For the text-containing cell, return its midpoint in (x, y) coordinate format. 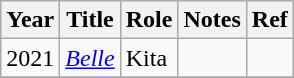
Notes (212, 20)
Title (90, 20)
Role (149, 20)
Ref (270, 20)
Belle (90, 58)
Year (30, 20)
Kita (149, 58)
2021 (30, 58)
